Locate the cell with the specified text and output its [X, Y] center coordinate. 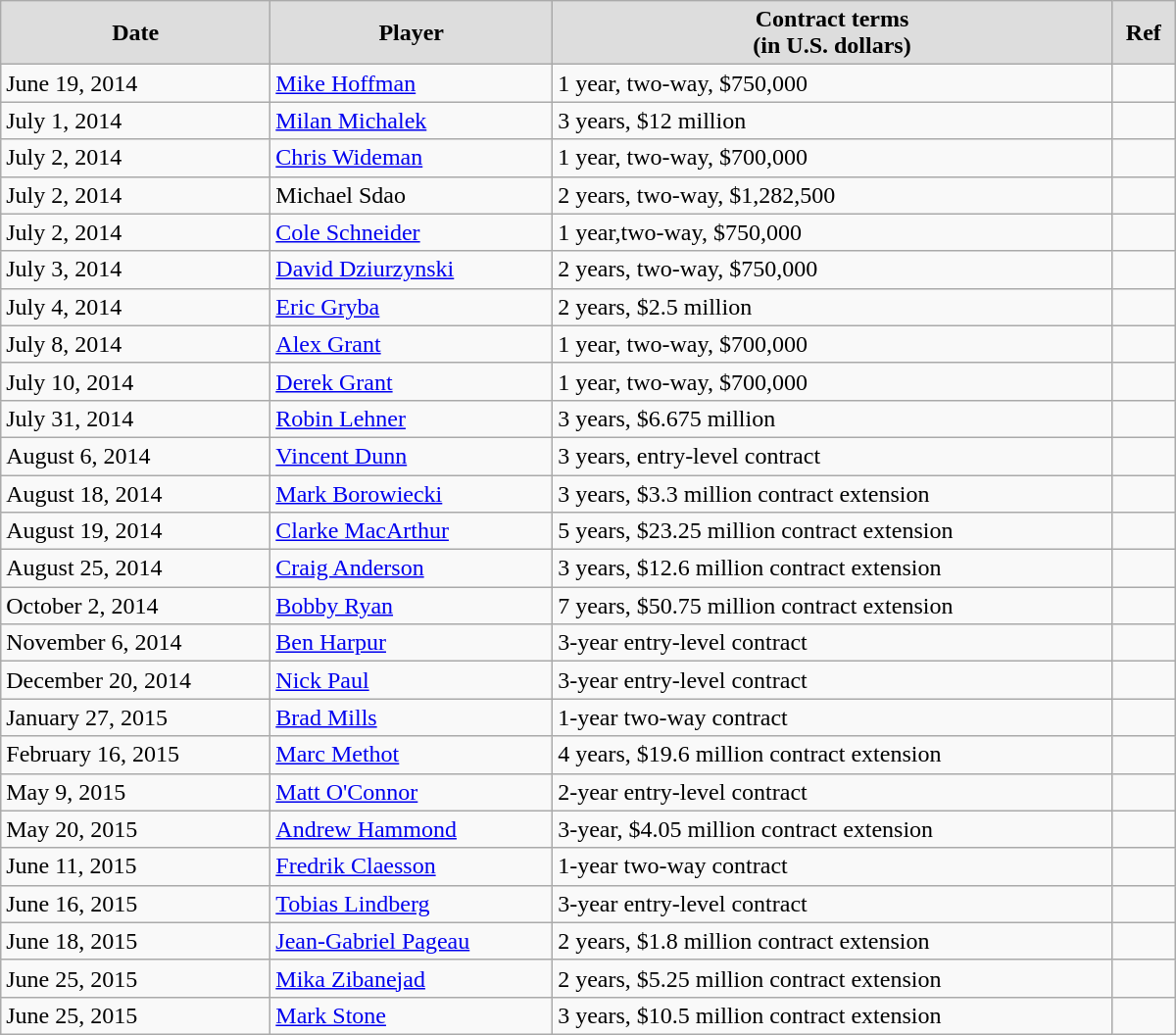
1 year, two-way, $750,000 [833, 83]
2 years, two-way, $750,000 [833, 270]
Clarke MacArthur [412, 531]
1 year,two-way, $750,000 [833, 232]
Jean-Gabriel Pageau [412, 941]
June 11, 2015 [135, 866]
Ref [1143, 33]
Player [412, 33]
Derek Grant [412, 381]
May 9, 2015 [135, 792]
February 16, 2015 [135, 755]
Date [135, 33]
Contract terms(in U.S. dollars) [833, 33]
2 years, two-way, $1,282,500 [833, 195]
November 6, 2014 [135, 643]
Mark Borowiecki [412, 493]
July 8, 2014 [135, 344]
August 19, 2014 [135, 531]
July 31, 2014 [135, 419]
Andrew Hammond [412, 829]
Fredrik Claesson [412, 866]
5 years, $23.25 million contract extension [833, 531]
3-year, $4.05 million contract extension [833, 829]
Brad Mills [412, 717]
December 20, 2014 [135, 680]
Cole Schneider [412, 232]
Craig Anderson [412, 568]
David Dziurzynski [412, 270]
August 6, 2014 [135, 456]
July 4, 2014 [135, 307]
2 years, $2.5 million [833, 307]
Milan Michalek [412, 121]
Eric Gryba [412, 307]
Alex Grant [412, 344]
July 10, 2014 [135, 381]
Michael Sdao [412, 195]
Tobias Lindberg [412, 904]
May 20, 2015 [135, 829]
Mark Stone [412, 1015]
Matt O'Connor [412, 792]
2-year entry-level contract [833, 792]
3 years, $3.3 million contract extension [833, 493]
October 2, 2014 [135, 606]
Ben Harpur [412, 643]
3 years, $12 million [833, 121]
January 27, 2015 [135, 717]
Marc Methot [412, 755]
7 years, $50.75 million contract extension [833, 606]
June 16, 2015 [135, 904]
3 years, $6.675 million [833, 419]
2 years, $1.8 million contract extension [833, 941]
July 3, 2014 [135, 270]
Mike Hoffman [412, 83]
July 1, 2014 [135, 121]
Bobby Ryan [412, 606]
4 years, $19.6 million contract extension [833, 755]
3 years, $12.6 million contract extension [833, 568]
Nick Paul [412, 680]
3 years, entry-level contract [833, 456]
3 years, $10.5 million contract extension [833, 1015]
Vincent Dunn [412, 456]
2 years, $5.25 million contract extension [833, 978]
June 19, 2014 [135, 83]
Robin Lehner [412, 419]
June 18, 2015 [135, 941]
August 18, 2014 [135, 493]
August 25, 2014 [135, 568]
Chris Wideman [412, 158]
Mika Zibanejad [412, 978]
